Return (X, Y) of the center of cell containing provided text 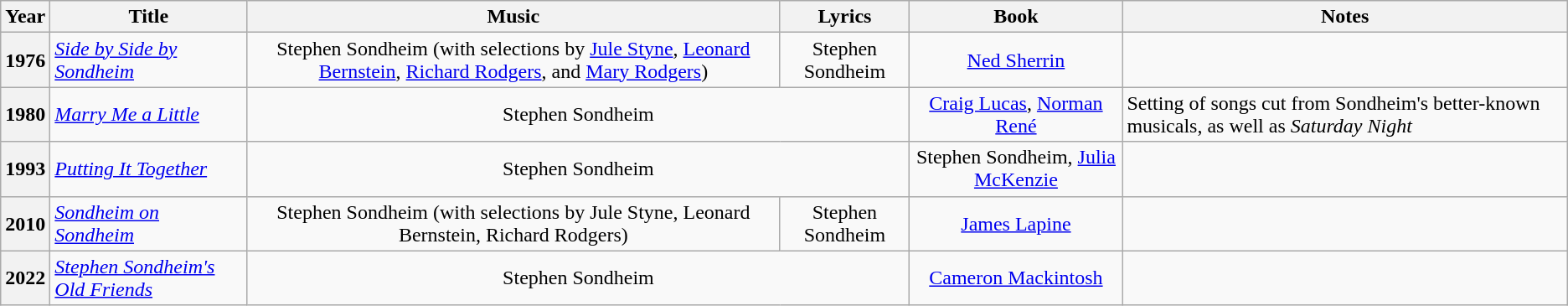
1980 (25, 114)
James Lapine (1016, 223)
Lyrics (844, 17)
1976 (25, 60)
Music (513, 17)
1993 (25, 169)
Notes (1345, 17)
2010 (25, 223)
Stephen Sondheim's Old Friends (149, 278)
2022 (25, 278)
Marry Me a Little (149, 114)
Side by Side by Sondheim (149, 60)
Sondheim on Sondheim (149, 223)
Stephen Sondheim, Julia McKenzie (1016, 169)
Putting It Together (149, 169)
Stephen Sondheim (with selections by Jule Styne, Leonard Bernstein, Richard Rodgers) (513, 223)
Book (1016, 17)
Cameron Mackintosh (1016, 278)
Craig Lucas, Norman René (1016, 114)
Title (149, 17)
Year (25, 17)
Ned Sherrin (1016, 60)
Stephen Sondheim (with selections by Jule Styne, Leonard Bernstein, Richard Rodgers, and Mary Rodgers) (513, 60)
Setting of songs cut from Sondheim's better-known musicals, as well as Saturday Night (1345, 114)
